Output the (X, Y) coordinate of the center of the cell containing the given text.  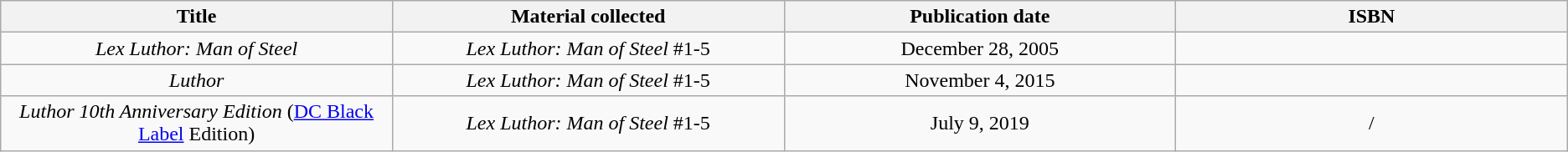
Publication date (980, 17)
/ (1372, 124)
Lex Luthor: Man of Steel (197, 48)
ISBN (1372, 17)
November 4, 2015 (980, 80)
Luthor (197, 80)
Luthor 10th Anniversary Edition (DC Black Label Edition) (197, 124)
Material collected (588, 17)
July 9, 2019 (980, 124)
Title (197, 17)
December 28, 2005 (980, 48)
